Detect which cell encompasses the target text, then output its (X, Y) center coordinate. 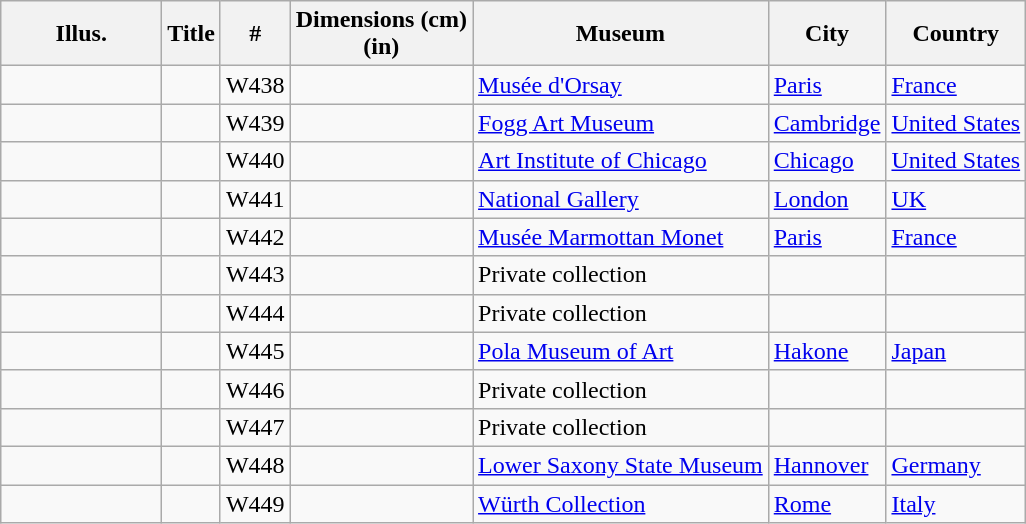
Japan (956, 351)
Würth Collection (621, 503)
W445 (255, 351)
National Gallery (621, 199)
Musée d'Orsay (621, 85)
W439 (255, 123)
W442 (255, 237)
Rome (827, 503)
W449 (255, 503)
London (827, 199)
Germany (956, 465)
UK (956, 199)
# (255, 34)
Chicago (827, 161)
W440 (255, 161)
Dimensions (cm) (in) (381, 34)
Title (192, 34)
Fogg Art Museum (621, 123)
W443 (255, 275)
W444 (255, 313)
Cambridge (827, 123)
Musée Marmottan Monet (621, 237)
W447 (255, 427)
Country (956, 34)
Hakone (827, 351)
Hannover (827, 465)
Pola Museum of Art (621, 351)
City (827, 34)
Lower Saxony State Museum (621, 465)
Illus. (82, 34)
Museum (621, 34)
Italy (956, 503)
W448 (255, 465)
W446 (255, 389)
W441 (255, 199)
W438 (255, 85)
Art Institute of Chicago (621, 161)
